Determine the [x, y] coordinate at the center of the cell enclosing the given text.  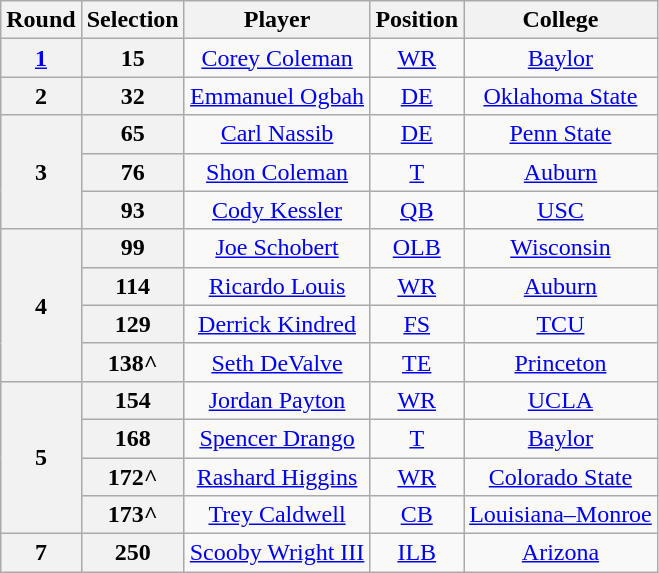
138^ [132, 362]
QB [417, 210]
Trey Caldwell [277, 515]
99 [132, 248]
3 [41, 172]
ILB [417, 553]
Selection [132, 20]
154 [132, 400]
OLB [417, 248]
2 [41, 96]
114 [132, 286]
Arizona [561, 553]
4 [41, 305]
172^ [132, 477]
Joe Schobert [277, 248]
15 [132, 58]
TCU [561, 324]
93 [132, 210]
32 [132, 96]
1 [41, 58]
Shon Coleman [277, 172]
Wisconsin [561, 248]
CB [417, 515]
Ricardo Louis [277, 286]
Spencer Drango [277, 438]
Scooby Wright III [277, 553]
USC [561, 210]
Louisiana–Monroe [561, 515]
FS [417, 324]
Princeton [561, 362]
65 [132, 134]
UCLA [561, 400]
Jordan Payton [277, 400]
Player [277, 20]
Corey Coleman [277, 58]
129 [132, 324]
Carl Nassib [277, 134]
7 [41, 553]
Position [417, 20]
Oklahoma State [561, 96]
250 [132, 553]
173^ [132, 515]
Emmanuel Ogbah [277, 96]
76 [132, 172]
Round [41, 20]
5 [41, 457]
Colorado State [561, 477]
Cody Kessler [277, 210]
Rashard Higgins [277, 477]
Penn State [561, 134]
Derrick Kindred [277, 324]
College [561, 20]
Seth DeValve [277, 362]
168 [132, 438]
TE [417, 362]
